Return the (X, Y) coordinate for the center point of the cell that contains the specified text.  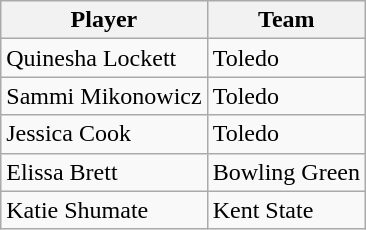
Player (104, 20)
Quinesha Lockett (104, 58)
Team (286, 20)
Katie Shumate (104, 210)
Bowling Green (286, 172)
Kent State (286, 210)
Sammi Mikonowicz (104, 96)
Jessica Cook (104, 134)
Elissa Brett (104, 172)
